Find where the given text appears and provide that cell's center as [X, Y] coordinate. 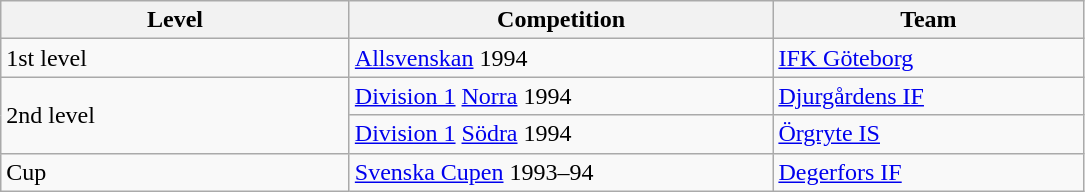
Division 1 Norra 1994 [561, 96]
Team [928, 20]
IFK Göteborg [928, 58]
Cup [176, 172]
2nd level [176, 115]
Svenska Cupen 1993–94 [561, 172]
Competition [561, 20]
Allsvenskan 1994 [561, 58]
Level [176, 20]
Degerfors IF [928, 172]
1st level [176, 58]
Örgryte IS [928, 134]
Division 1 Södra 1994 [561, 134]
Djurgårdens IF [928, 96]
